Pinpoint the cell where the given text exists, returning its [x, y] midpoint coordinate. 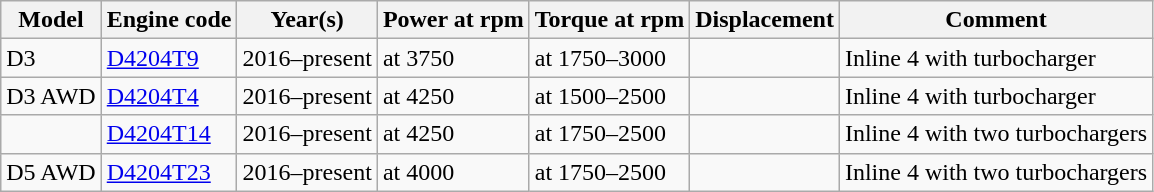
D4204T9 [169, 58]
D5 AWD [51, 172]
at 4000 [453, 172]
at 3750 [453, 58]
D4204T14 [169, 134]
Engine code [169, 20]
D4204T23 [169, 172]
Comment [996, 20]
Model [51, 20]
D3 [51, 58]
D4204T4 [169, 96]
Displacement [765, 20]
D3 AWD [51, 96]
at 1500–2500 [609, 96]
Year(s) [307, 20]
Power at rpm [453, 20]
at 1750–3000 [609, 58]
Torque at rpm [609, 20]
